Find where the given text appears and provide that cell's center as (X, Y) coordinate. 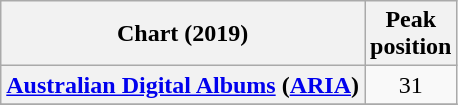
Peakposition (411, 34)
31 (411, 85)
Chart (2019) (183, 34)
Australian Digital Albums (ARIA) (183, 85)
